Extract the [X, Y] coordinate from the center of the cell holding the provided text.  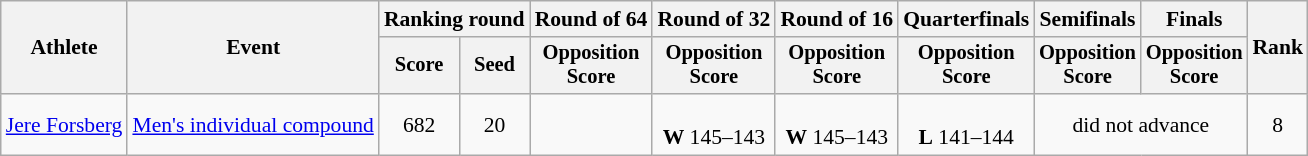
Round of 32 [714, 19]
Semifinals [1088, 19]
Rank [1278, 48]
Quarterfinals [966, 19]
Finals [1194, 19]
682 [420, 124]
Jere Forsberg [64, 124]
8 [1278, 124]
did not advance [1140, 124]
Seed [494, 66]
Event [252, 48]
Round of 16 [836, 19]
Round of 64 [592, 19]
Men's individual compound [252, 124]
Ranking round [454, 19]
Athlete [64, 48]
Score [420, 66]
20 [494, 124]
L 141–144 [966, 124]
